Identify which cell holds the provided text, then report its [X, Y] central coordinate. 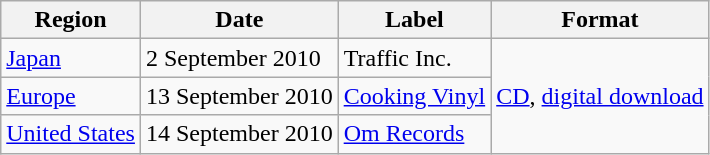
Europe [71, 96]
Japan [71, 58]
13 September 2010 [239, 96]
Om Records [414, 134]
Cooking Vinyl [414, 96]
Region [71, 20]
14 September 2010 [239, 134]
Date [239, 20]
CD, digital download [600, 96]
Label [414, 20]
2 September 2010 [239, 58]
Format [600, 20]
Traffic Inc. [414, 58]
United States [71, 134]
